Find where the given text appears and provide that cell's center as (X, Y) coordinate. 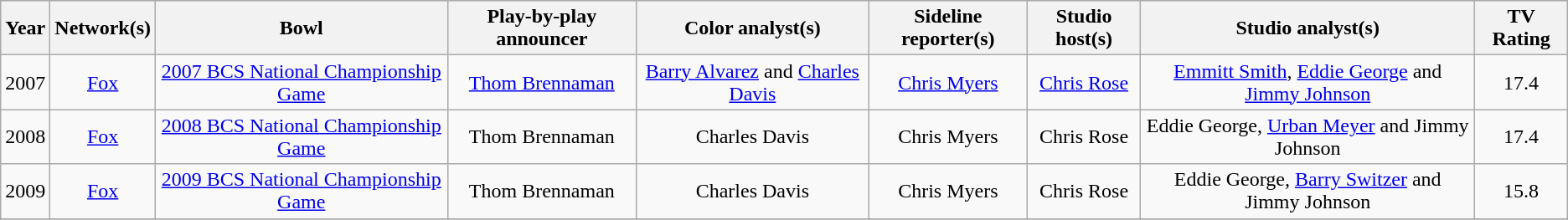
2008 BCS National Championship Game (302, 137)
2008 (25, 137)
2009 (25, 191)
2007 (25, 82)
TV Rating (1521, 28)
2007 BCS National Championship Game (302, 82)
Eddie George, Barry Switzer and Jimmy Johnson (1307, 191)
2009 BCS National Championship Game (302, 191)
Color analyst(s) (752, 28)
Year (25, 28)
15.8 (1521, 191)
Sideline reporter(s) (948, 28)
Play-by-play announcer (542, 28)
Eddie George, Urban Meyer and Jimmy Johnson (1307, 137)
Studio analyst(s) (1307, 28)
Bowl (302, 28)
Studio host(s) (1084, 28)
Barry Alvarez and Charles Davis (752, 82)
Emmitt Smith, Eddie George and Jimmy Johnson (1307, 82)
Network(s) (103, 28)
